Output the [X, Y] coordinate of the center of the cell containing the given text.  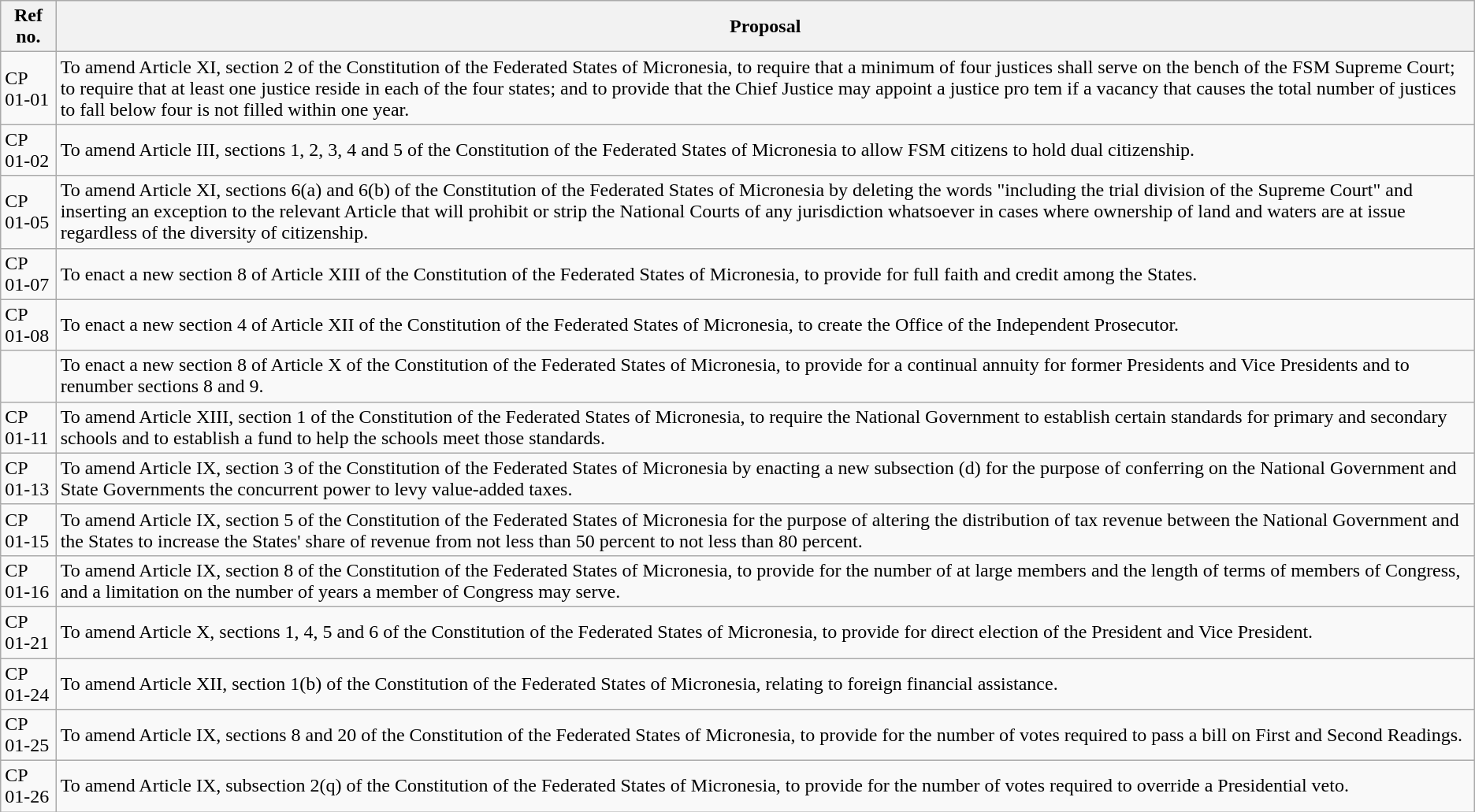
Proposal [765, 27]
Ref no. [28, 27]
CP 01-07 [28, 274]
CP 01-11 [28, 427]
CP 01-05 [28, 212]
CP 01-25 [28, 736]
CP 01-02 [28, 150]
CP 01-13 [28, 479]
CP 01-01 [28, 88]
CP 01-21 [28, 632]
CP 01-24 [28, 684]
CP 01-08 [28, 324]
To amend Article XII, section 1(b) of the Constitution of the Federated States of Micronesia, relating to foreign financial assistance. [765, 684]
CP 01-16 [28, 581]
CP 01-15 [28, 529]
CP 01-26 [28, 786]
